Locate the cell with the specified text and output its [x, y] center coordinate. 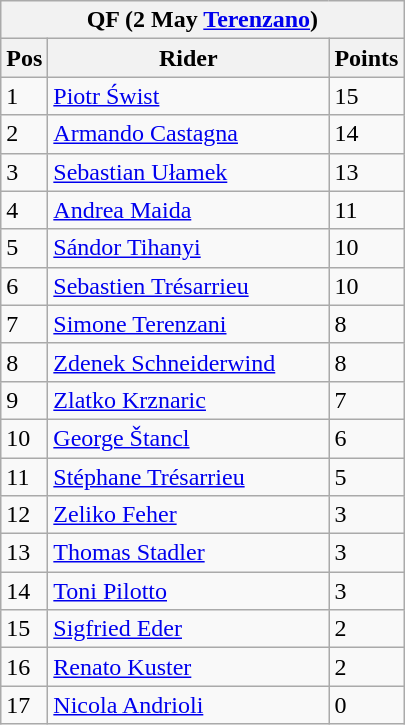
Sándor Tihanyi [188, 248]
Thomas Stadler [188, 553]
Piotr Świst [188, 96]
Pos [24, 58]
Renato Kuster [188, 667]
Stéphane Trésarrieu [188, 477]
Andrea Maida [188, 210]
Armando Castagna [188, 134]
Zlatko Krznaric [188, 400]
George Štancl [188, 438]
4 [24, 210]
Nicola Andrioli [188, 705]
17 [24, 705]
Zeliko Feher [188, 515]
1 [24, 96]
Points [366, 58]
Sebastien Trésarrieu [188, 286]
Simone Terenzani [188, 324]
12 [24, 515]
16 [24, 667]
Rider [188, 58]
0 [366, 705]
Sebastian Ułamek [188, 172]
QF (2 May Terenzano) [202, 20]
Sigfried Eder [188, 629]
Toni Pilotto [188, 591]
Zdenek Schneiderwind [188, 362]
9 [24, 400]
